Pinpoint the cell where the given text exists, returning its (x, y) midpoint coordinate. 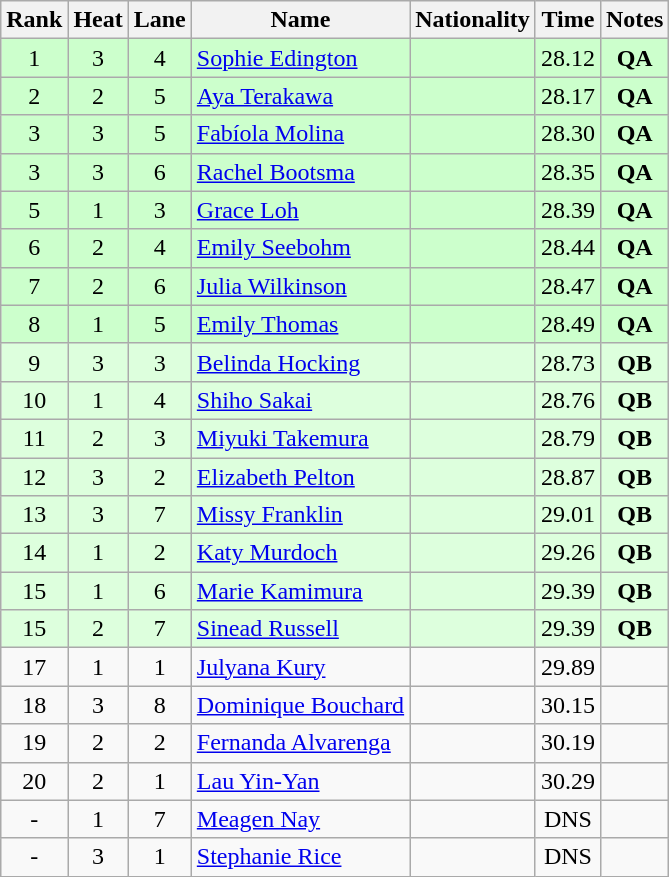
29.01 (568, 515)
28.47 (568, 286)
Fabíola Molina (300, 134)
Julia Wilkinson (300, 286)
28.79 (568, 438)
30.19 (568, 743)
28.39 (568, 210)
Julyana Kury (300, 667)
Stephanie Rice (300, 857)
30.29 (568, 781)
28.87 (568, 477)
Marie Kamimura (300, 591)
18 (34, 705)
28.12 (568, 58)
11 (34, 438)
30.15 (568, 705)
10 (34, 400)
Belinda Hocking (300, 362)
17 (34, 667)
Name (300, 20)
Rank (34, 20)
Sinead Russell (300, 629)
Grace Loh (300, 210)
Aya Terakawa (300, 96)
Emily Thomas (300, 324)
Meagen Nay (300, 819)
Nationality (473, 20)
Shiho Sakai (300, 400)
28.35 (568, 172)
Miyuki Takemura (300, 438)
29.26 (568, 553)
28.17 (568, 96)
9 (34, 362)
29.89 (568, 667)
Rachel Bootsma (300, 172)
Heat (98, 20)
Missy Franklin (300, 515)
Dominique Bouchard (300, 705)
Sophie Edington (300, 58)
19 (34, 743)
Katy Murdoch (300, 553)
Lane (160, 20)
12 (34, 477)
28.76 (568, 400)
28.44 (568, 248)
14 (34, 553)
Notes (634, 20)
Time (568, 20)
28.73 (568, 362)
Elizabeth Pelton (300, 477)
Fernanda Alvarenga (300, 743)
28.49 (568, 324)
28.30 (568, 134)
Emily Seebohm (300, 248)
20 (34, 781)
13 (34, 515)
Lau Yin-Yan (300, 781)
